From the cell containing the given text, extract its center point as [x, y] coordinate. 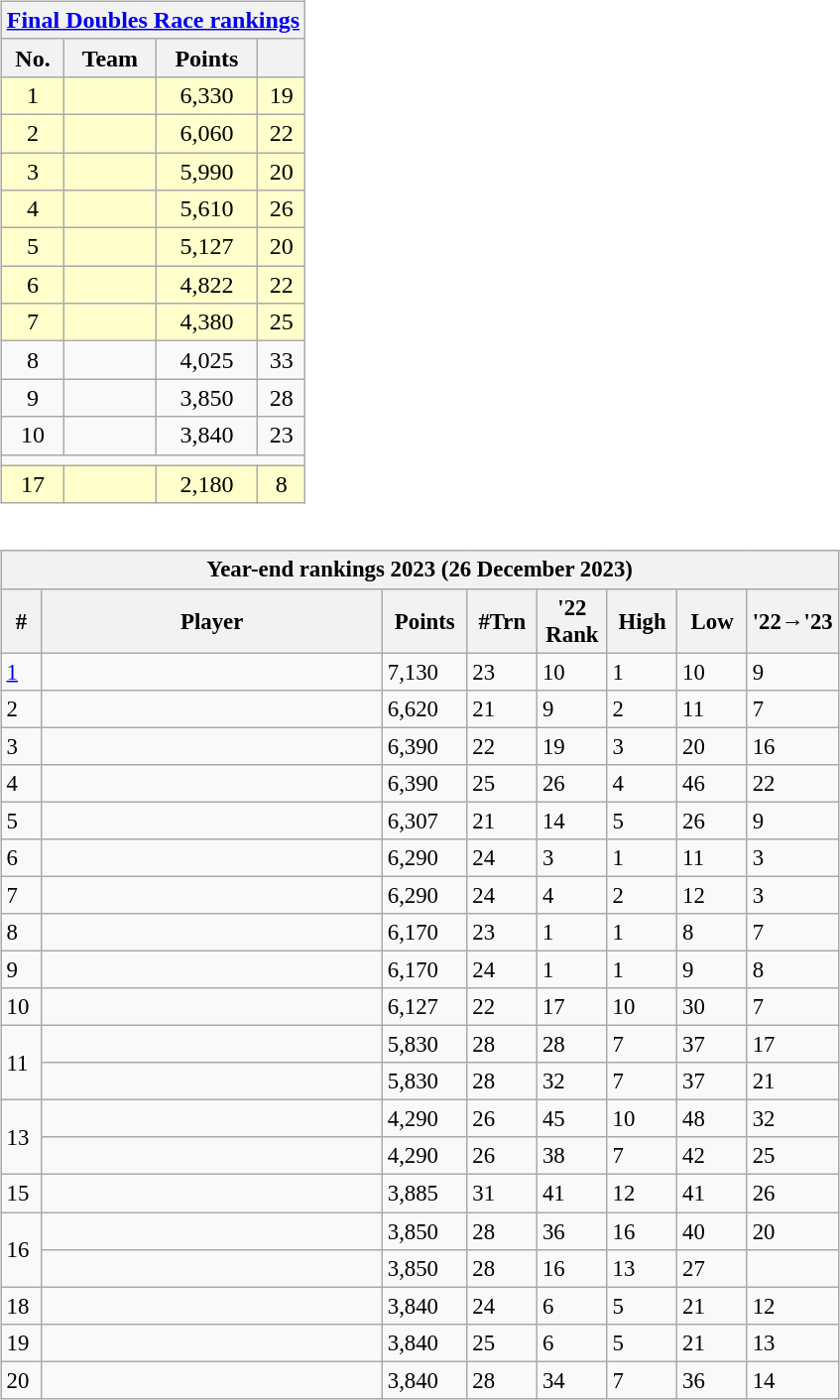
Final Doubles Race rankings [153, 20]
2,180 [206, 484]
6,127 [424, 1007]
No. [32, 58]
'22 Rank [573, 621]
Year-end rankings 2023 (26 December 2023) [420, 570]
4,822 [206, 285]
4,025 [206, 360]
Team [110, 58]
5,127 [206, 247]
7,130 [424, 672]
30 [712, 1007]
6,330 [206, 95]
38 [573, 1156]
3,885 [424, 1194]
15 [22, 1194]
'22→'23 [792, 621]
6,060 [206, 133]
6,307 [424, 821]
34 [573, 1380]
6,620 [424, 708]
High [643, 621]
5,990 [206, 172]
#Trn [502, 621]
46 [712, 783]
33 [282, 360]
27 [712, 1268]
5,610 [206, 209]
4,380 [206, 322]
45 [573, 1119]
18 [22, 1306]
31 [502, 1194]
48 [712, 1119]
Player [212, 621]
Low [712, 621]
42 [712, 1156]
# [22, 621]
40 [712, 1231]
